Return the [x, y] coordinate for the center point of the cell that contains the specified text.  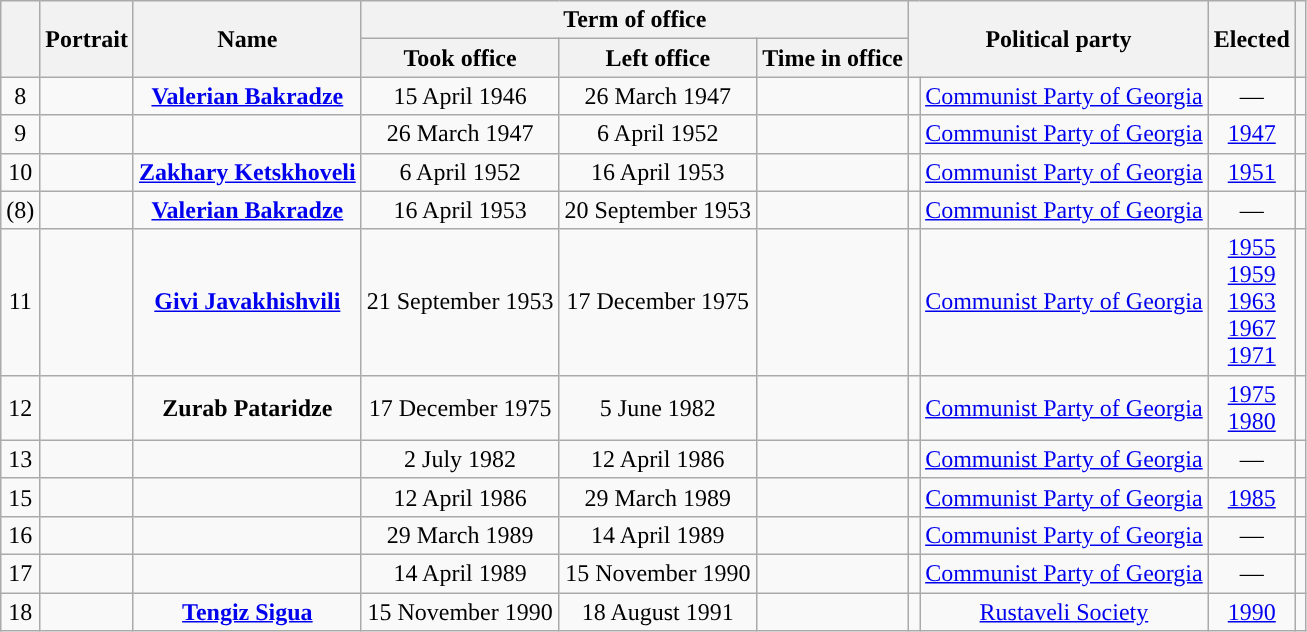
Rustaveli Society [1064, 611]
17 [20, 573]
19751980 [1252, 408]
1990 [1252, 611]
Zakhary Ketskhoveli [247, 172]
13 [20, 459]
Name [247, 39]
21 September 1953 [460, 302]
1951 [1252, 172]
5 June 1982 [658, 408]
19551959196319671971 [1252, 302]
15 April 1946 [460, 96]
11 [20, 302]
18 [20, 611]
Portrait [87, 39]
18 August 1991 [658, 611]
Political party [1059, 39]
1985 [1252, 497]
8 [20, 96]
20 September 1953 [658, 210]
16 [20, 535]
9 [20, 134]
2 July 1982 [460, 459]
Tengiz Sigua [247, 611]
15 [20, 497]
Left office [658, 58]
1947 [1252, 134]
10 [20, 172]
Givi Javakhishvili [247, 302]
Took office [460, 58]
Zurab Pataridze [247, 408]
12 [20, 408]
(8) [20, 210]
Term of office [634, 20]
Elected [1252, 39]
Time in office [833, 58]
